Provide the (X, Y) coordinate of the cell's center where the given text is located.  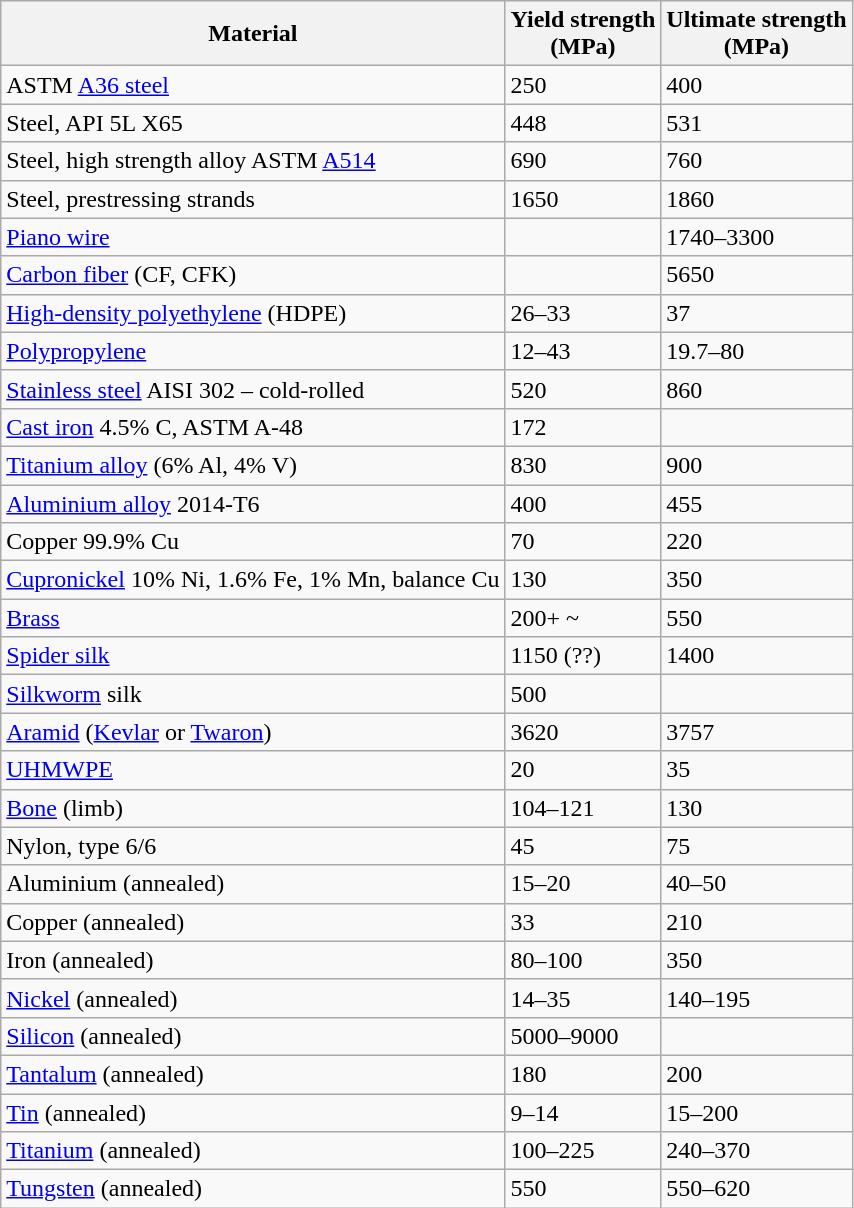
High-density polyethylene (HDPE) (253, 313)
Ultimate strength(MPa) (756, 34)
9–14 (583, 1113)
37 (756, 313)
180 (583, 1074)
Brass (253, 618)
Titanium (annealed) (253, 1151)
Tungsten (annealed) (253, 1189)
19.7–80 (756, 351)
448 (583, 123)
45 (583, 846)
14–35 (583, 998)
900 (756, 465)
3757 (756, 732)
Nickel (annealed) (253, 998)
Steel, prestressing strands (253, 199)
690 (583, 161)
Stainless steel AISI 302 – cold-rolled (253, 389)
Silicon (annealed) (253, 1036)
Aluminium (annealed) (253, 884)
1650 (583, 199)
172 (583, 427)
26–33 (583, 313)
70 (583, 542)
500 (583, 694)
5650 (756, 275)
860 (756, 389)
Silkworm silk (253, 694)
Steel, API 5L X65 (253, 123)
33 (583, 922)
75 (756, 846)
Steel, high strength alloy ASTM A514 (253, 161)
40–50 (756, 884)
20 (583, 770)
200 (756, 1074)
140–195 (756, 998)
ASTM A36 steel (253, 85)
Bone (limb) (253, 808)
Tantalum (annealed) (253, 1074)
1150 (??) (583, 656)
760 (756, 161)
531 (756, 123)
830 (583, 465)
Titanium alloy (6% Al, 4% V) (253, 465)
Copper (annealed) (253, 922)
80–100 (583, 960)
250 (583, 85)
1860 (756, 199)
12–43 (583, 351)
550–620 (756, 1189)
520 (583, 389)
220 (756, 542)
UHMWPE (253, 770)
455 (756, 503)
1740–3300 (756, 237)
Polypropylene (253, 351)
Aluminium alloy 2014-T6 (253, 503)
5000–9000 (583, 1036)
200+ ~ (583, 618)
Cupronickel 10% Ni, 1.6% Fe, 1% Mn, balance Cu (253, 580)
15–200 (756, 1113)
104–121 (583, 808)
210 (756, 922)
Spider silk (253, 656)
Carbon fiber (CF, CFK) (253, 275)
Nylon, type 6/6 (253, 846)
3620 (583, 732)
Aramid (Kevlar or Twaron) (253, 732)
Tin (annealed) (253, 1113)
Iron (annealed) (253, 960)
Cast iron 4.5% C, ASTM A-48 (253, 427)
Yield strength(MPa) (583, 34)
100–225 (583, 1151)
Copper 99.9% Cu (253, 542)
Piano wire (253, 237)
35 (756, 770)
15–20 (583, 884)
240–370 (756, 1151)
1400 (756, 656)
Material (253, 34)
